Locate the cell with the specified text and output its (x, y) center coordinate. 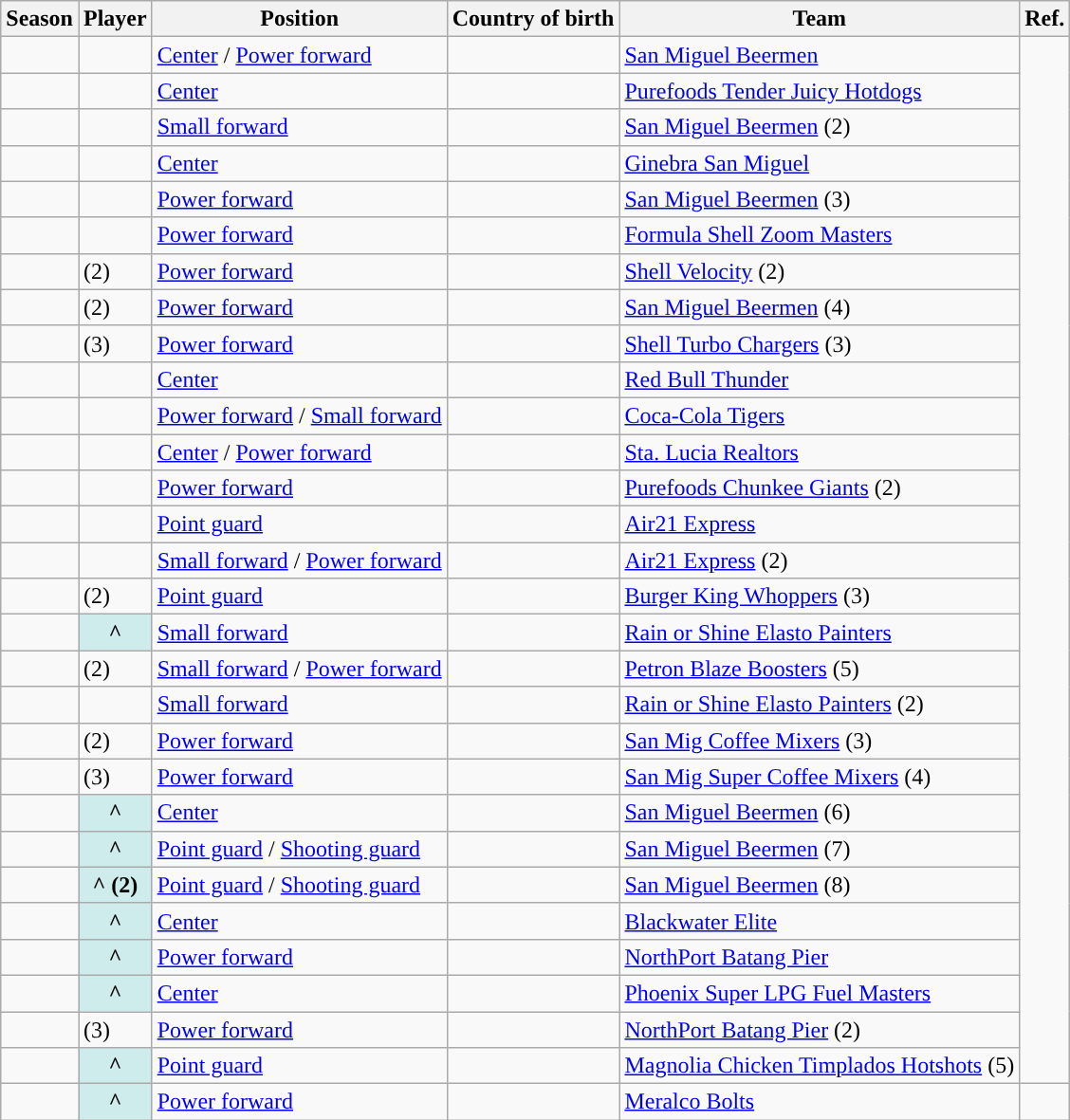
San Miguel Beermen (6) (820, 813)
Rain or Shine Elasto Painters (2) (820, 705)
Position (300, 19)
Rain or Shine Elasto Painters (820, 633)
San Miguel Beermen (2) (820, 127)
Ginebra San Miguel (820, 163)
San Miguel Beermen (820, 55)
Air21 Express (820, 524)
San Miguel Beermen (7) (820, 849)
San Mig Super Coffee Mixers (4) (820, 777)
NorthPort Batang Pier (2) (820, 1029)
Purefoods Tender Juicy Hotdogs (820, 91)
Magnolia Chicken Timplados Hotshots (5) (820, 1066)
Purefoods Chunkee Giants (2) (820, 488)
Country of birth (533, 19)
Power forward / Small forward (300, 415)
Phoenix Super LPG Fuel Masters (820, 993)
Burger King Whoppers (3) (820, 597)
Team (820, 19)
Sta. Lucia Realtors (820, 452)
^ (2) (115, 885)
San Miguel Beermen (4) (820, 307)
Meralco Bolts (820, 1102)
Shell Velocity (2) (820, 271)
Coca-Cola Tigers (820, 415)
Player (115, 19)
Ref. (1045, 19)
Shell Turbo Chargers (3) (820, 343)
San Miguel Beermen (3) (820, 199)
NorthPort Batang Pier (820, 957)
Red Bull Thunder (820, 379)
Blackwater Elite (820, 921)
San Mig Coffee Mixers (3) (820, 741)
Season (40, 19)
Formula Shell Zoom Masters (820, 235)
San Miguel Beermen (8) (820, 885)
Air21 Express (2) (820, 560)
Petron Blaze Boosters (5) (820, 669)
